Return [x, y] of the center of cell containing provided text 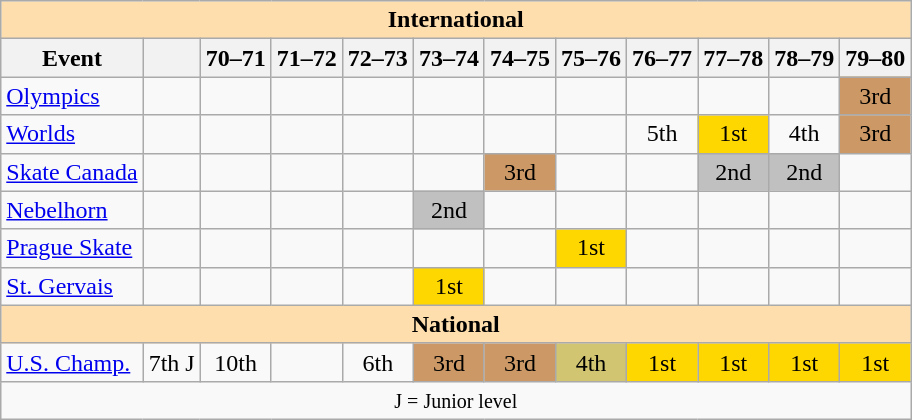
74–75 [520, 58]
St. Gervais [72, 286]
76–77 [662, 58]
National [456, 324]
75–76 [590, 58]
Nebelhorn [72, 210]
International [456, 20]
6th [378, 362]
Skate Canada [72, 172]
73–74 [448, 58]
72–73 [378, 58]
10th [236, 362]
70–71 [236, 58]
79–80 [876, 58]
71–72 [306, 58]
Worlds [72, 134]
5th [662, 134]
J = Junior level [456, 400]
7th J [172, 362]
78–79 [804, 58]
77–78 [734, 58]
Event [72, 58]
Olympics [72, 96]
Prague Skate [72, 248]
U.S. Champ. [72, 362]
